Identify which cell holds the provided text, then report its [x, y] central coordinate. 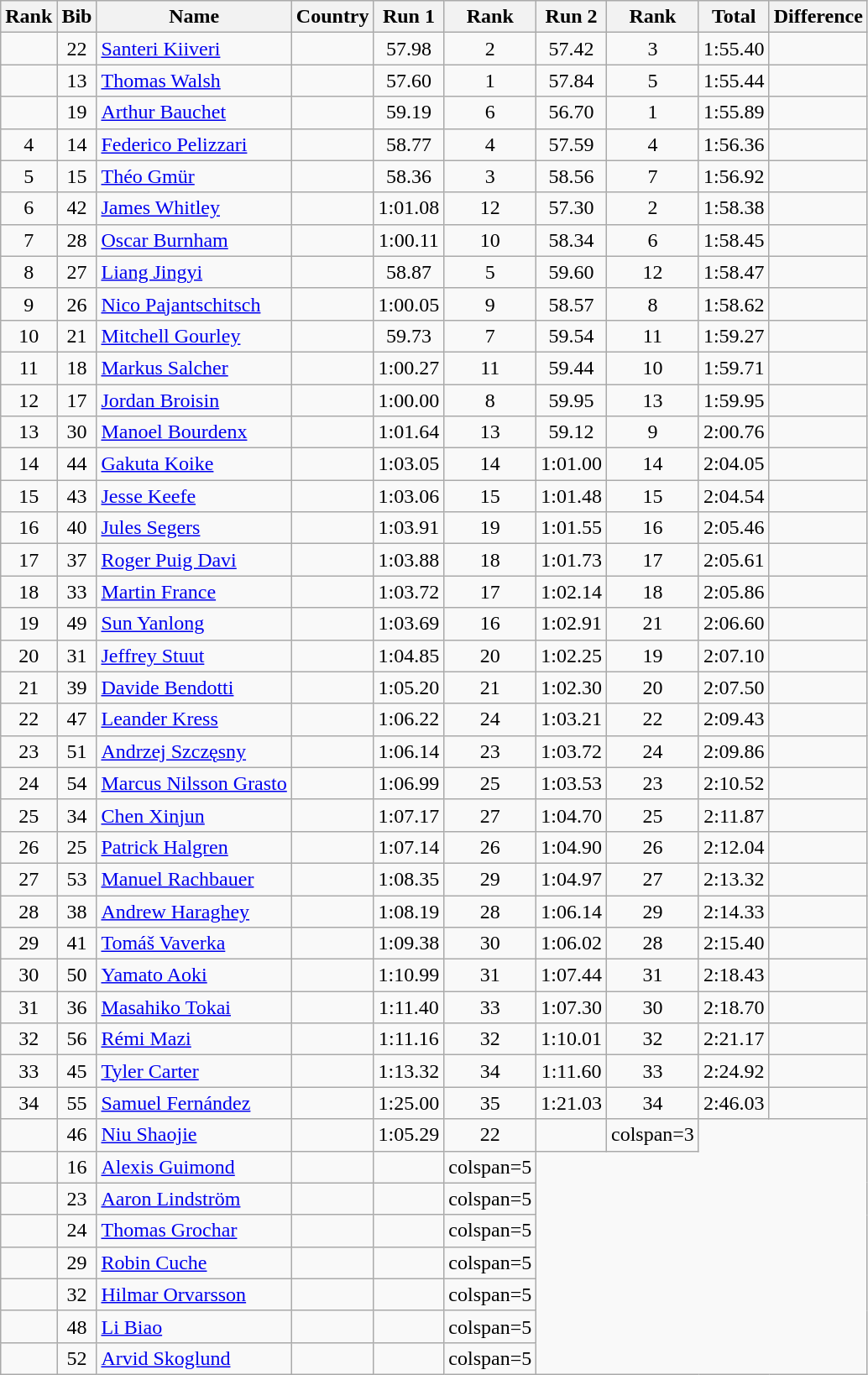
42 [77, 208]
2:46.03 [734, 1103]
Manuel Rachbauer [194, 879]
Manoel Bourdenx [194, 432]
1:07.17 [409, 815]
50 [77, 975]
1:03.69 [409, 624]
2:06.60 [734, 624]
1:58.62 [734, 304]
43 [77, 496]
2:18.70 [734, 1007]
2:00.76 [734, 432]
1:07.14 [409, 847]
57.84 [572, 81]
1:05.29 [409, 1135]
2:11.87 [734, 815]
Jordan Broisin [194, 400]
48 [77, 1326]
2:21.17 [734, 1039]
1:03.05 [409, 464]
Hilmar Orvarsson [194, 1294]
1:58.47 [734, 272]
1:25.00 [409, 1103]
Aaron Lindström [194, 1199]
Samuel Fernández [194, 1103]
Federico Pelizzari [194, 144]
Rémi Mazi [194, 1039]
1:11.60 [572, 1071]
1:59.95 [734, 400]
Run 2 [572, 17]
Arvid Skoglund [194, 1358]
1:03.06 [409, 496]
2:12.04 [734, 847]
Alexis Guimond [194, 1167]
Patrick Halgren [194, 847]
39 [77, 687]
2:05.46 [734, 528]
1:06.22 [409, 719]
2:14.33 [734, 911]
1:05.20 [409, 687]
1:01.64 [409, 432]
1:01.08 [409, 208]
Chen Xinjun [194, 815]
Tyler Carter [194, 1071]
1:56.36 [734, 144]
59.95 [572, 400]
1:04.85 [409, 656]
1:02.30 [572, 687]
1:03.53 [572, 783]
Marcus Nilsson Grasto [194, 783]
1:00.05 [409, 304]
37 [77, 560]
Jeffrey Stuut [194, 656]
1:04.90 [572, 847]
2:04.54 [734, 496]
Masahiko Tokai [194, 1007]
56 [77, 1039]
45 [77, 1071]
47 [77, 719]
58.56 [572, 176]
colspan=3 [652, 1135]
Tomáš Vaverka [194, 944]
46 [77, 1135]
36 [77, 1007]
1:21.03 [572, 1103]
Yamato Aoki [194, 975]
1:06.99 [409, 783]
2:05.86 [734, 592]
57.59 [572, 144]
57.30 [572, 208]
Andrew Haraghey [194, 911]
1:04.97 [572, 879]
1:03.21 [572, 719]
Robin Cuche [194, 1263]
Jules Segers [194, 528]
Name [194, 17]
1:10.99 [409, 975]
1:02.14 [572, 592]
1:55.40 [734, 49]
Total [734, 17]
2:10.52 [734, 783]
1:07.44 [572, 975]
1:08.19 [409, 911]
1:01.48 [572, 496]
1:06.02 [572, 944]
Davide Bendotti [194, 687]
Martin France [194, 592]
1:01.73 [572, 560]
1:11.16 [409, 1039]
2:18.43 [734, 975]
51 [77, 751]
59.44 [572, 368]
1:13.32 [409, 1071]
58.87 [409, 272]
58.77 [409, 144]
Liang Jingyi [194, 272]
Markus Salcher [194, 368]
52 [77, 1358]
55 [77, 1103]
1:59.71 [734, 368]
2:05.61 [734, 560]
Nico Pajantschitsch [194, 304]
59.60 [572, 272]
Leander Kress [194, 719]
44 [77, 464]
40 [77, 528]
38 [77, 911]
2:09.43 [734, 719]
Mitchell Gourley [194, 336]
1:58.45 [734, 240]
Difference [818, 17]
2:04.05 [734, 464]
1:02.91 [572, 624]
1:11.40 [409, 1007]
Arthur Bauchet [194, 112]
54 [77, 783]
1:00.27 [409, 368]
41 [77, 944]
1:01.55 [572, 528]
Run 1 [409, 17]
Li Biao [194, 1326]
Thomas Walsh [194, 81]
Andrzej Szczęsny [194, 751]
59.73 [409, 336]
1:59.27 [734, 336]
58.57 [572, 304]
Thomas Grochar [194, 1231]
2:07.10 [734, 656]
2:24.92 [734, 1071]
1:08.35 [409, 879]
Santeri Kiiveri [194, 49]
1:01.00 [572, 464]
35 [490, 1103]
1:03.91 [409, 528]
53 [77, 879]
58.36 [409, 176]
1:00.11 [409, 240]
1:55.44 [734, 81]
1:56.92 [734, 176]
Country [332, 17]
1:09.38 [409, 944]
Bib [77, 17]
Jesse Keefe [194, 496]
1:55.89 [734, 112]
Roger Puig Davi [194, 560]
59.12 [572, 432]
59.54 [572, 336]
Gakuta Koike [194, 464]
1:00.00 [409, 400]
57.60 [409, 81]
1:10.01 [572, 1039]
58.34 [572, 240]
2:13.32 [734, 879]
49 [77, 624]
2:09.86 [734, 751]
56.70 [572, 112]
Théo Gmür [194, 176]
Sun Yanlong [194, 624]
James Whitley [194, 208]
1:07.30 [572, 1007]
57.98 [409, 49]
57.42 [572, 49]
1:02.25 [572, 656]
Niu Shaojie [194, 1135]
Oscar Burnham [194, 240]
59.19 [409, 112]
1:58.38 [734, 208]
1:04.70 [572, 815]
2:07.50 [734, 687]
2:15.40 [734, 944]
1:03.88 [409, 560]
